Extract the [x, y] coordinate from the center of the cell holding the provided text.  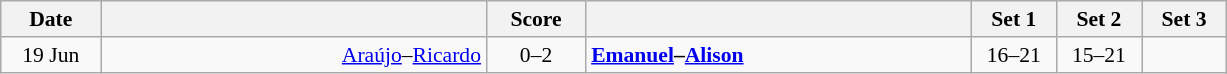
Set 3 [1184, 19]
Emanuel–Alison [778, 55]
15–21 [1098, 55]
Set 2 [1098, 19]
Set 1 [1014, 19]
19 Jun [51, 55]
Date [51, 19]
0–2 [536, 55]
16–21 [1014, 55]
Score [536, 19]
Araújo–Ricardo [294, 55]
